Find where the given text appears and provide that cell's center as [x, y] coordinate. 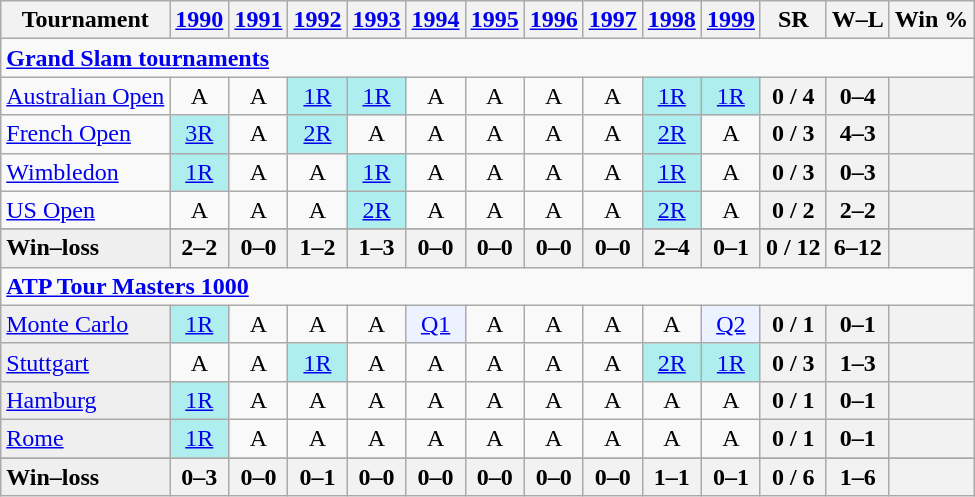
Win % [932, 20]
1996 [554, 20]
6–12 [858, 248]
2–4 [672, 248]
0 / 4 [793, 96]
Monte Carlo [86, 324]
3R [200, 134]
1995 [494, 20]
0–4 [858, 96]
1–2 [318, 248]
French Open [86, 134]
Hamburg [86, 400]
4–3 [858, 134]
1997 [612, 20]
Q1 [436, 324]
1991 [258, 20]
Tournament [86, 20]
Grand Slam tournaments [488, 58]
1990 [200, 20]
0 / 2 [793, 210]
Rome [86, 438]
SR [793, 20]
1–6 [858, 477]
1999 [730, 20]
1–1 [672, 477]
Australian Open [86, 96]
Q2 [730, 324]
ATP Tour Masters 1000 [488, 286]
Wimbledon [86, 172]
0 / 6 [793, 477]
US Open [86, 210]
0 / 12 [793, 248]
1992 [318, 20]
Stuttgart [86, 362]
1993 [376, 20]
W–L [858, 20]
1998 [672, 20]
1994 [436, 20]
